Output the [X, Y] coordinate of the center of the cell containing the given text.  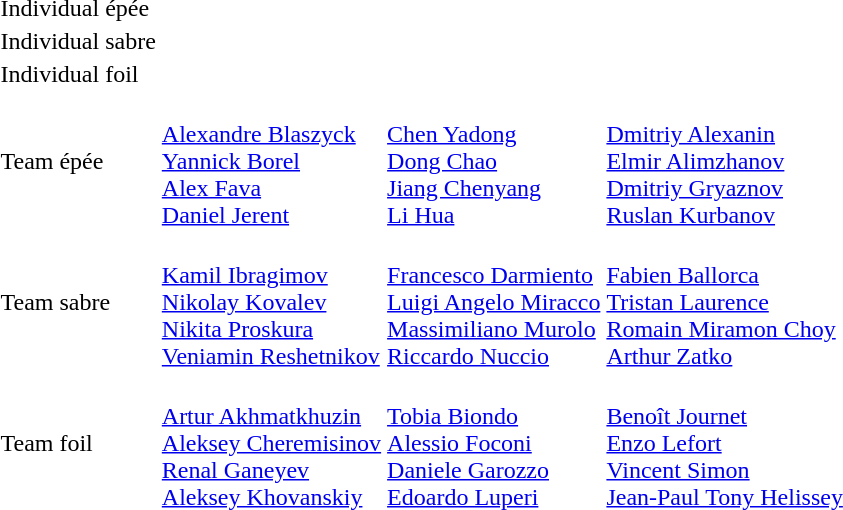
Alexandre BlaszyckYannick BorelAlex FavaDaniel Jerent [271, 161]
Francesco DarmientoLuigi Angelo MiraccoMassimiliano MuroloRiccardo Nuccio [494, 302]
Kamil IbragimovNikolay KovalevNikita ProskuraVeniamin Reshetnikov [271, 302]
Chen YadongDong ChaoJiang ChenyangLi Hua [494, 161]
